Pinpoint the cell where the given text exists, returning its [x, y] midpoint coordinate. 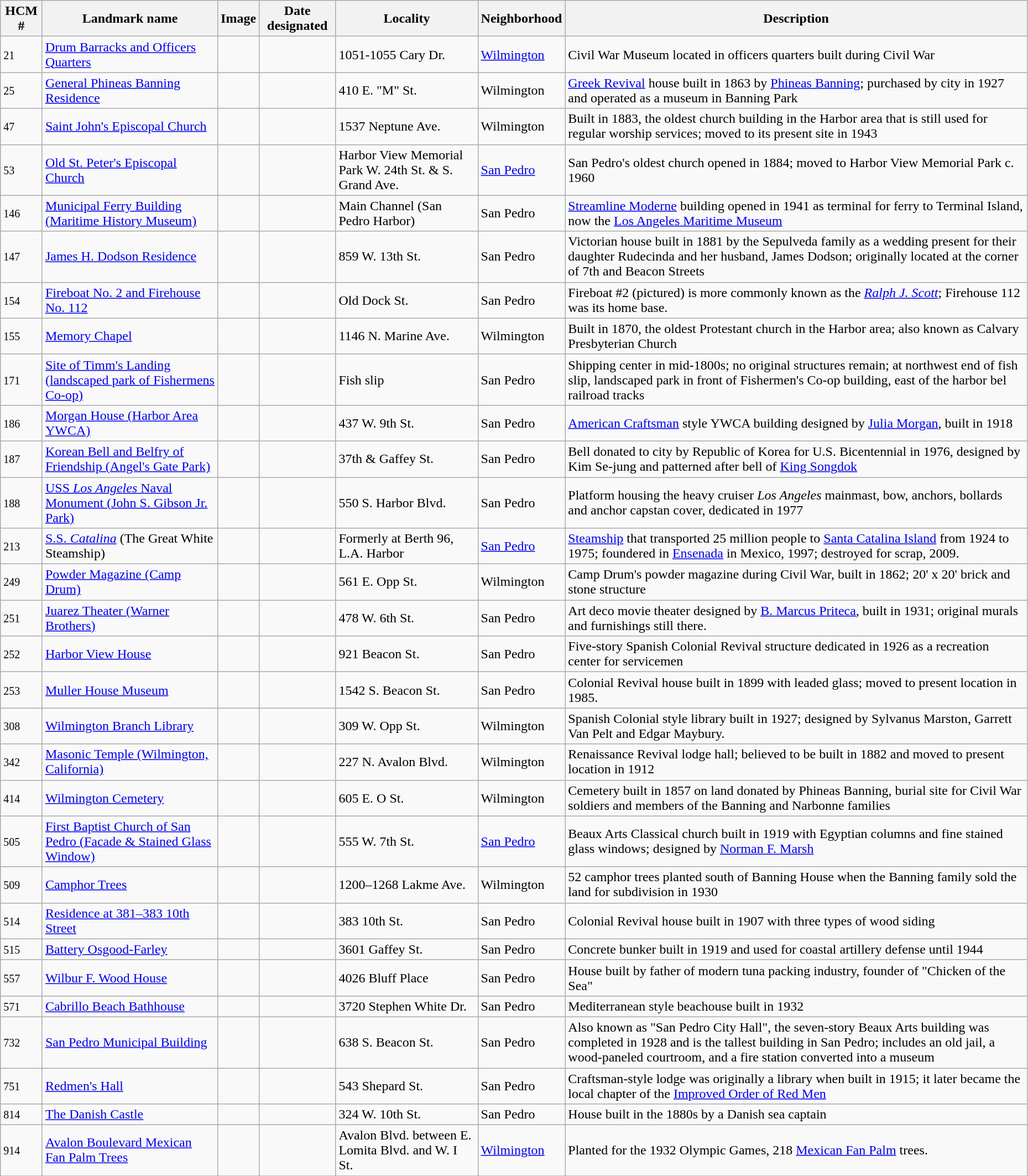
1537 Neptune Ave. [407, 126]
Drum Barracks and Officers Quarters [129, 54]
Date designated [298, 19]
47 [22, 126]
155 [22, 336]
Neighborhood [521, 19]
52 camphor trees planted south of Banning House when the Banning family sold the land for subdivision in 1930 [796, 885]
Juarez Theater (Warner Brothers) [129, 618]
HCM # [22, 19]
James H. Dodson Residence [129, 257]
First Baptist Church of San Pedro (Facade & Stained Glass Window) [129, 841]
Avalon Boulevard Mexican Fan Palm Trees [129, 1151]
Fireboat #2 (pictured) is more commonly known as the Ralph J. Scott; Firehouse 112 was its home base. [796, 300]
Beaux Arts Classical church built in 1919 with Egyptian columns and fine stained glass windows; designed by Norman F. Marsh [796, 841]
25 [22, 91]
3601 Gaffey St. [407, 949]
732 [22, 1042]
751 [22, 1085]
Description [796, 19]
Fish slip [407, 379]
Morgan House (Harbor Area YWCA) [129, 423]
571 [22, 1006]
Redmen's Hall [129, 1085]
249 [22, 582]
Landmark name [129, 19]
General Phineas Banning Residence [129, 91]
154 [22, 300]
Spanish Colonial style library built in 1927; designed by Sylvanus Marston, Garrett Van Pelt and Edgar Maybury. [796, 726]
Bell donated to city by Republic of Korea for U.S. Bicentennial in 1976, designed by Kim Se-jung and patterned after bell of King Songdok [796, 459]
309 W. Opp St. [407, 726]
Camphor Trees [129, 885]
308 [22, 726]
Planted for the 1932 Olympic Games, 218 Mexican Fan Palm trees. [796, 1151]
478 W. 6th St. [407, 618]
Municipal Ferry Building (Maritime History Museum) [129, 214]
186 [22, 423]
Art deco movie theater designed by B. Marcus Priteca, built in 1931; original murals and furnishings still there. [796, 618]
1200–1268 Lakme Ave. [407, 885]
251 [22, 618]
53 [22, 170]
Harbor View House [129, 654]
550 S. Harbor Blvd. [407, 502]
Wilmington Branch Library [129, 726]
Wilmington Cemetery [129, 798]
638 S. Beacon St. [407, 1042]
1542 S. Beacon St. [407, 690]
437 W. 9th St. [407, 423]
Harbor View Memorial Park W. 24th St. & S. Grand Ave. [407, 170]
Civil War Museum located in officers quarters built during Civil War [796, 54]
Fireboat No. 2 and Firehouse No. 112 [129, 300]
Old St. Peter's Episcopal Church [129, 170]
USS Los Angeles Naval Monument (John S. Gibson Jr. Park) [129, 502]
Concrete bunker built in 1919 and used for coastal artillery defense until 1944 [796, 949]
37th & Gaffey St. [407, 459]
Craftsman-style lodge was originally a library when built in 1915; it later became the local chapter of the Improved Order of Red Men [796, 1085]
Wilbur F. Wood House [129, 978]
383 10th St. [407, 920]
213 [22, 547]
Cemetery built in 1857 on land donated by Phineas Banning, burial site for Civil War soldiers and members of the Banning and Narbonne families [796, 798]
227 N. Avalon Blvd. [407, 762]
Image [239, 19]
Old Dock St. [407, 300]
Mediterranean style beachouse built in 1932 [796, 1006]
187 [22, 459]
Formerly at Berth 96, L.A. Harbor [407, 547]
253 [22, 690]
605 E. O St. [407, 798]
147 [22, 257]
Masonic Temple (Wilmington, California) [129, 762]
859 W. 13th St. [407, 257]
509 [22, 885]
324 W. 10th St. [407, 1115]
Five-story Spanish Colonial Revival structure dedicated in 1926 as a recreation center for servicemen [796, 654]
3720 Stephen White Dr. [407, 1006]
1146 N. Marine Ave. [407, 336]
252 [22, 654]
4026 Bluff Place [407, 978]
410 E. "M" St. [407, 91]
342 [22, 762]
Main Channel (San Pedro Harbor) [407, 214]
S.S. Catalina (The Great White Steamship) [129, 547]
Streamline Moderne building opened in 1941 as terminal for ferry to Terminal Island, now the Los Angeles Maritime Museum [796, 214]
Camp Drum's powder magazine during Civil War, built in 1862; 20' x 20' brick and stone structure [796, 582]
Memory Chapel [129, 336]
Platform housing the heavy cruiser Los Angeles mainmast, bow, anchors, bollards and anchor capstan cover, dedicated in 1977 [796, 502]
555 W. 7th St. [407, 841]
San Pedro's oldest church opened in 1884; moved to Harbor View Memorial Park c. 1960 [796, 170]
The Danish Castle [129, 1115]
561 E. Opp St. [407, 582]
Battery Osgood-Farley [129, 949]
171 [22, 379]
814 [22, 1115]
House built by father of modern tuna packing industry, founder of "Chicken of the Sea" [796, 978]
Cabrillo Beach Bathhouse [129, 1006]
House built in the 1880s by a Danish sea captain [796, 1115]
Powder Magazine (Camp Drum) [129, 582]
914 [22, 1151]
Built in 1883, the oldest church building in the Harbor area that is still used for regular worship services; moved to its present site in 1943 [796, 126]
Site of Timm's Landing (landscaped park of Fishermens Co-op) [129, 379]
Saint John's Episcopal Church [129, 126]
Residence at 381–383 10th Street [129, 920]
American Craftsman style YWCA building designed by Julia Morgan, built in 1918 [796, 423]
Korean Bell and Belfry of Friendship (Angel's Gate Park) [129, 459]
514 [22, 920]
Colonial Revival house built in 1907 with three types of wood siding [796, 920]
Avalon Blvd. between E. Lomita Blvd. and W. I St. [407, 1151]
Greek Revival house built in 1863 by Phineas Banning; purchased by city in 1927 and operated as a museum in Banning Park [796, 91]
414 [22, 798]
921 Beacon St. [407, 654]
188 [22, 502]
557 [22, 978]
21 [22, 54]
San Pedro Municipal Building [129, 1042]
505 [22, 841]
1051-1055 Cary Dr. [407, 54]
146 [22, 214]
Colonial Revival house built in 1899 with leaded glass; moved to present location in 1985. [796, 690]
Renaissance Revival lodge hall; believed to be built in 1882 and moved to present location in 1912 [796, 762]
Built in 1870, the oldest Protestant church in the Harbor area; also known as Calvary Presbyterian Church [796, 336]
Locality [407, 19]
543 Shepard St. [407, 1085]
Muller House Museum [129, 690]
515 [22, 949]
